Return the (X, Y) coordinate for the center point of the cell that contains the specified text.  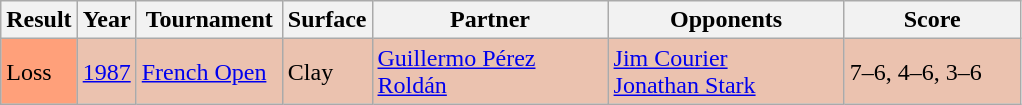
Surface (327, 20)
Year (106, 20)
Loss (39, 72)
French Open (209, 72)
1987 (106, 72)
Jim Courier Jonathan Stark (726, 72)
Opponents (726, 20)
7–6, 4–6, 3–6 (932, 72)
Partner (490, 20)
Guillermo Pérez Roldán (490, 72)
Clay (327, 72)
Tournament (209, 20)
Score (932, 20)
Result (39, 20)
